Output the [x, y] coordinate of the center of the cell containing the given text.  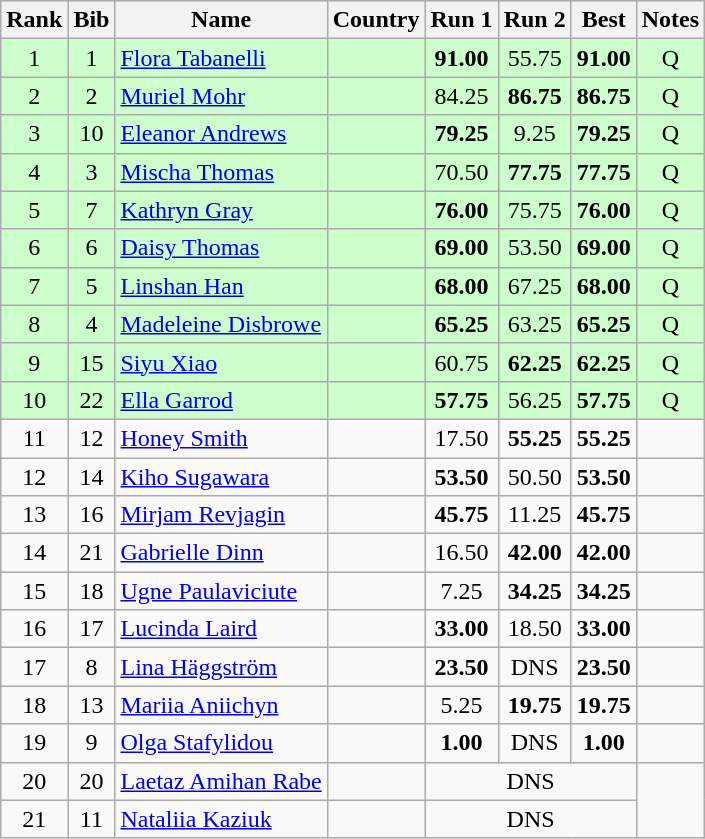
67.25 [534, 286]
Run 2 [534, 20]
Run 1 [462, 20]
Best [604, 20]
Madeleine Disbrowe [221, 324]
Mirjam Revjagin [221, 515]
11.25 [534, 515]
70.50 [462, 172]
16.50 [462, 553]
Nataliia Kaziuk [221, 819]
19 [34, 743]
75.75 [534, 210]
Gabrielle Dinn [221, 553]
63.25 [534, 324]
7.25 [462, 591]
Bib [92, 20]
60.75 [462, 362]
Kiho Sugawara [221, 477]
Eleanor Andrews [221, 134]
Daisy Thomas [221, 248]
Kathryn Gray [221, 210]
Linshan Han [221, 286]
Laetaz Amihan Rabe [221, 781]
22 [92, 400]
Mischa Thomas [221, 172]
50.50 [534, 477]
Rank [34, 20]
Notes [670, 20]
17.50 [462, 438]
56.25 [534, 400]
Ugne Paulaviciute [221, 591]
55.75 [534, 58]
84.25 [462, 96]
Honey Smith [221, 438]
Mariia Aniichyn [221, 705]
Name [221, 20]
Lucinda Laird [221, 629]
18.50 [534, 629]
Siyu Xiao [221, 362]
Lina Häggström [221, 667]
Muriel Mohr [221, 96]
Olga Stafylidou [221, 743]
Ella Garrod [221, 400]
9.25 [534, 134]
5.25 [462, 705]
Country [376, 20]
Flora Tabanelli [221, 58]
